Pinpoint the cell where the given text exists, returning its [x, y] midpoint coordinate. 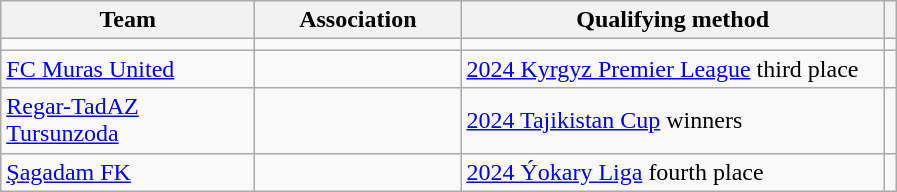
2024 Ýokary Liga fourth place [673, 172]
Şagadam FK [128, 172]
2024 Tajikistan Cup winners [673, 120]
FC Muras United [128, 69]
Association [358, 20]
Team [128, 20]
Regar-TadAZ Tursunzoda [128, 120]
Qualifying method [673, 20]
2024 Kyrgyz Premier League third place [673, 69]
